Return [x, y] of the center of cell containing provided text 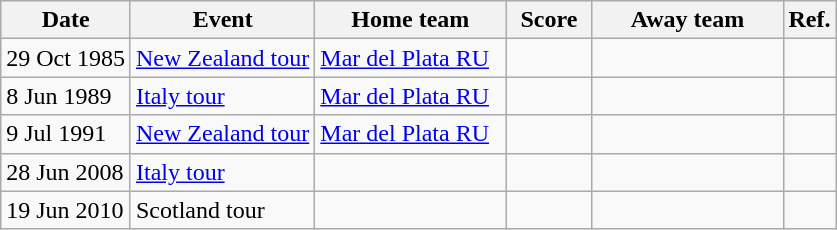
Event [222, 20]
Away team [688, 20]
Date [66, 20]
29 Oct 1985 [66, 58]
Ref. [810, 20]
28 Jun 2008 [66, 172]
Scotland tour [222, 210]
19 Jun 2010 [66, 210]
8 Jun 1989 [66, 96]
Score [549, 20]
Home team [410, 20]
9 Jul 1991 [66, 134]
